Find where the given text appears and provide that cell's center as [x, y] coordinate. 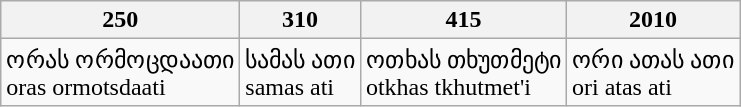
2010 [652, 20]
ოთხას თხუთმეტიotkhas tkhutmet'i [463, 72]
310 [300, 20]
415 [463, 20]
ორი ათას ათიori atas ati [652, 72]
სამას ათიsamas ati [300, 72]
ორას ორმოცდაათიoras ormotsdaati [120, 72]
250 [120, 20]
